Determine the (x, y) coordinate at the center of the cell enclosing the given text.  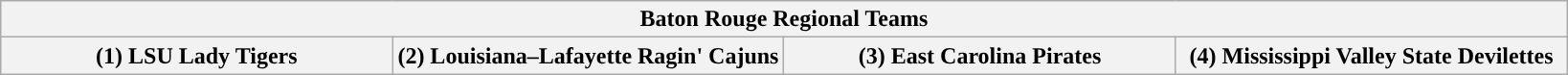
(2) Louisiana–Lafayette Ragin' Cajuns (588, 56)
Baton Rouge Regional Teams (784, 19)
(3) East Carolina Pirates (980, 56)
(1) LSU Lady Tigers (197, 56)
(4) Mississippi Valley State Devilettes (1371, 56)
